Determine the (x, y) coordinate at the center of the cell enclosing the given text.  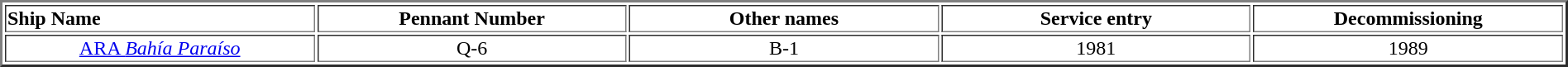
Q-6 (471, 48)
1981 (1096, 48)
B-1 (784, 48)
Pennant Number (471, 18)
Other names (784, 18)
1989 (1408, 48)
ARA Bahía Paraíso (160, 48)
Decommissioning (1408, 18)
Service entry (1096, 18)
Ship Name (160, 18)
